Determine the (X, Y) coordinate at the center of the cell enclosing the given text.  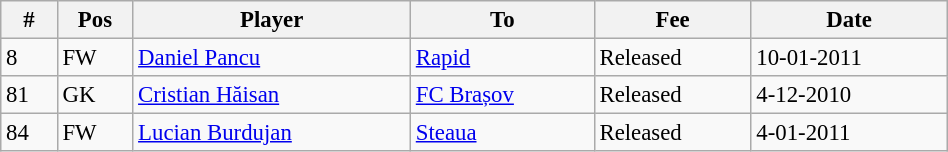
Rapid (502, 58)
10-01-2011 (849, 58)
FC Brașov (502, 95)
81 (29, 95)
To (502, 20)
4-01-2011 (849, 133)
GK (95, 95)
Player (272, 20)
Cristian Hăisan (272, 95)
Pos (95, 20)
Steaua (502, 133)
Lucian Burdujan (272, 133)
84 (29, 133)
Fee (672, 20)
Daniel Pancu (272, 58)
Date (849, 20)
# (29, 20)
4-12-2010 (849, 95)
8 (29, 58)
